Identify which cell holds the provided text, then report its (X, Y) central coordinate. 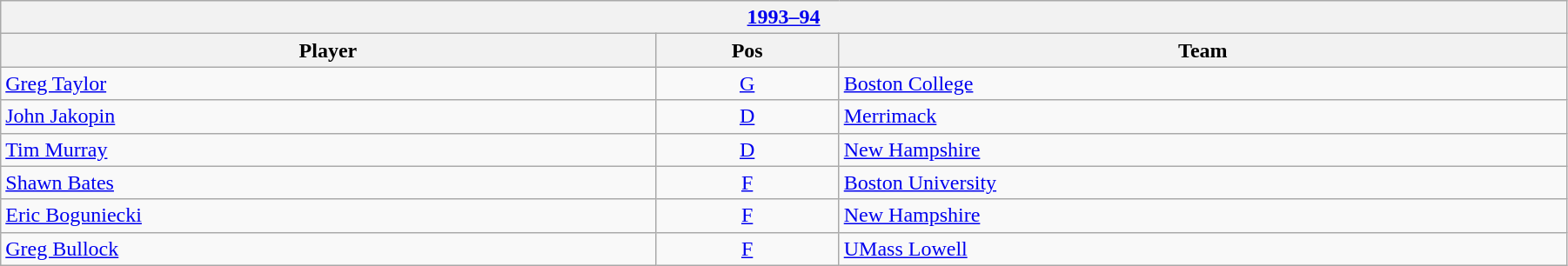
Eric Boguniecki (328, 216)
Tim Murray (328, 150)
Greg Taylor (328, 83)
John Jakopin (328, 116)
Shawn Bates (328, 183)
UMass Lowell (1203, 249)
G (747, 83)
Boston College (1203, 83)
Pos (747, 50)
Boston University (1203, 183)
Team (1203, 50)
Player (328, 50)
Greg Bullock (328, 249)
Merrimack (1203, 116)
1993–94 (784, 17)
